From the cell containing the given text, extract its center point as [X, Y] coordinate. 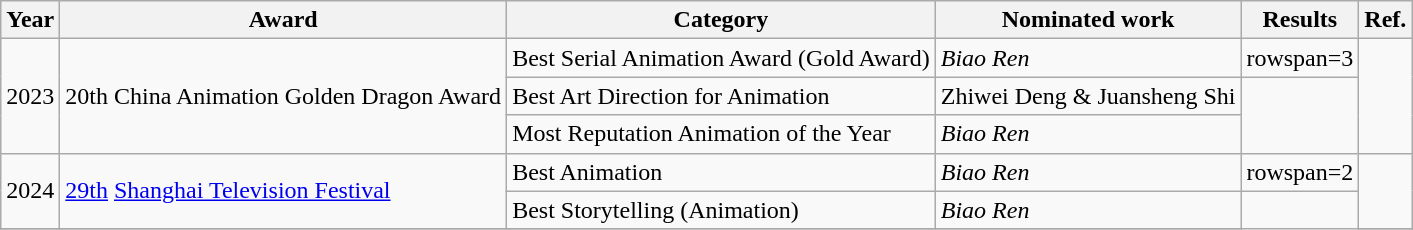
Best Animation [722, 172]
Best Serial Animation Award (Gold Award) [722, 58]
20th China Animation Golden Dragon Award [284, 96]
2024 [30, 191]
2023 [30, 96]
Nominated work [1088, 20]
Category [722, 20]
Best Art Direction for Animation [722, 96]
Ref. [1386, 20]
Award [284, 20]
Most Reputation Animation of the Year [722, 134]
rowspan=2 [1300, 172]
Best Storytelling (Animation) [722, 210]
29th Shanghai Television Festival [284, 191]
Year [30, 20]
rowspan=3 [1300, 58]
Zhiwei Deng & Juansheng Shi [1088, 96]
Results [1300, 20]
